Find where the given text appears and provide that cell's center as [x, y] coordinate. 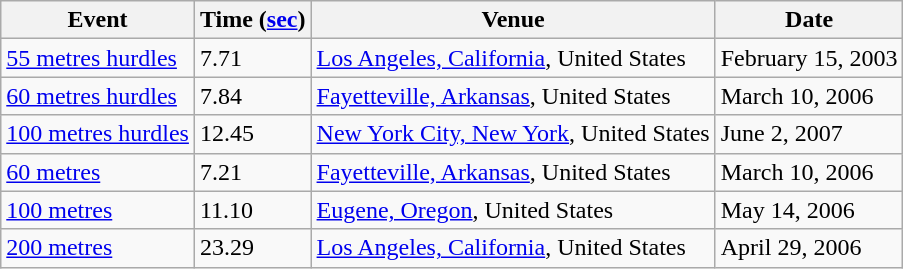
60 metres hurdles [98, 96]
Event [98, 20]
11.10 [252, 210]
April 29, 2006 [809, 248]
New York City, New York, United States [513, 134]
June 2, 2007 [809, 134]
200 metres [98, 248]
Time (sec) [252, 20]
February 15, 2003 [809, 58]
7.84 [252, 96]
7.21 [252, 172]
23.29 [252, 248]
60 metres [98, 172]
55 metres hurdles [98, 58]
May 14, 2006 [809, 210]
7.71 [252, 58]
100 metres [98, 210]
12.45 [252, 134]
Date [809, 20]
Eugene, Oregon, United States [513, 210]
100 metres hurdles [98, 134]
Venue [513, 20]
